From the cell containing the given text, extract its center point as (x, y) coordinate. 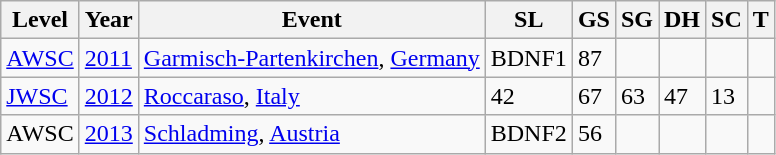
87 (594, 58)
SC (727, 20)
Roccaraso, Italy (312, 96)
63 (636, 96)
Schladming, Austria (312, 134)
2013 (108, 134)
Level (40, 20)
SL (528, 20)
BDNF2 (528, 134)
Event (312, 20)
SG (636, 20)
BDNF1 (528, 58)
56 (594, 134)
DH (682, 20)
Year (108, 20)
T (760, 20)
67 (594, 96)
Garmisch-Partenkirchen, Germany (312, 58)
2012 (108, 96)
42 (528, 96)
2011 (108, 58)
47 (682, 96)
JWSC (40, 96)
13 (727, 96)
GS (594, 20)
